Provide the [X, Y] coordinate of the cell's center where the given text is located.  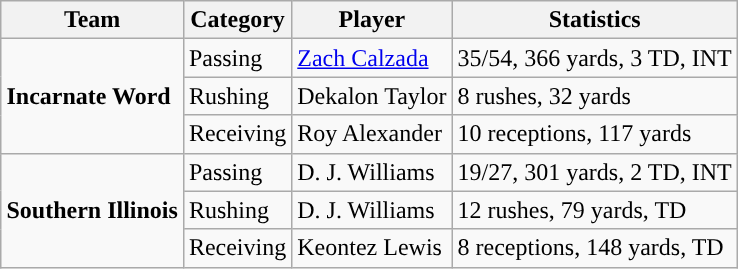
19/27, 301 yards, 2 TD, INT [594, 172]
Statistics [594, 20]
Incarnate Word [92, 96]
35/54, 366 yards, 3 TD, INT [594, 58]
Southern Illinois [92, 210]
Zach Calzada [372, 58]
Dekalon Taylor [372, 96]
Category [237, 20]
Roy Alexander [372, 134]
Team [92, 20]
8 rushes, 32 yards [594, 96]
12 rushes, 79 yards, TD [594, 210]
10 receptions, 117 yards [594, 134]
Player [372, 20]
8 receptions, 148 yards, TD [594, 248]
Keontez Lewis [372, 248]
